Find where the given text appears and provide that cell's center as [X, Y] coordinate. 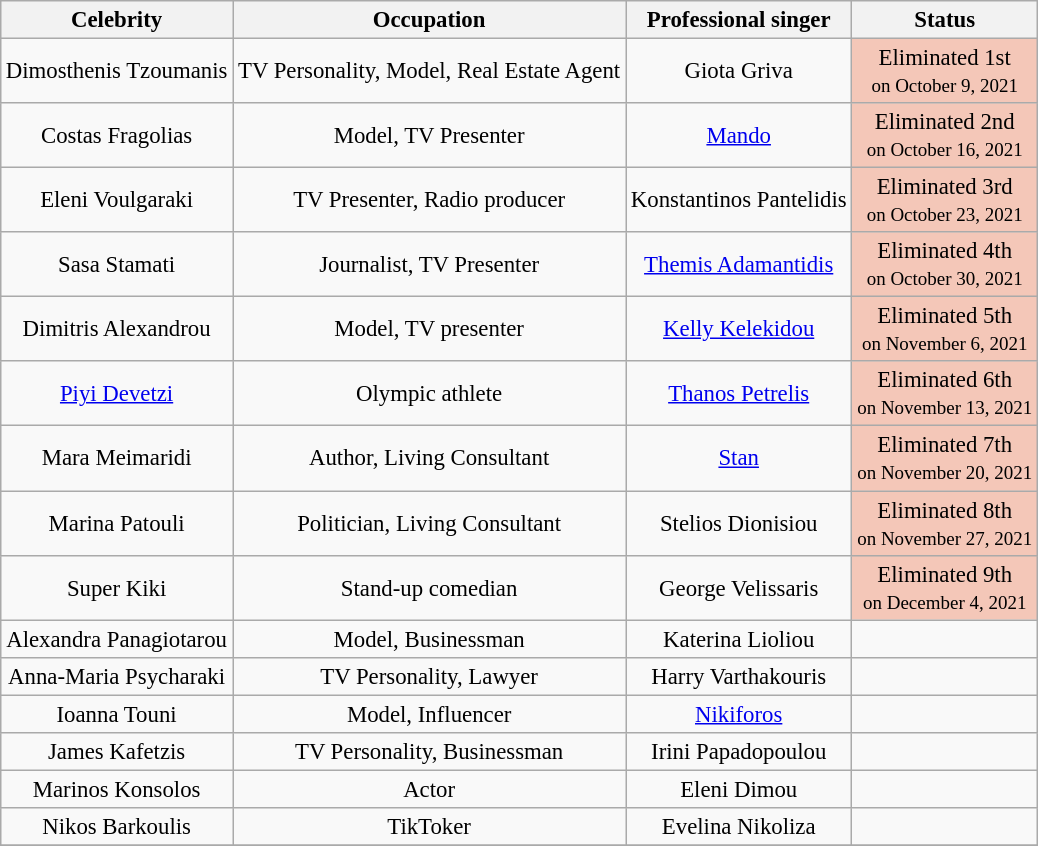
Stan [739, 458]
Giota Griva [739, 70]
Eliminated 9thon December 4, 2021 [945, 588]
Alexandra Panagiotarou [116, 639]
Eliminated 4thon October 30, 2021 [945, 264]
Katerina Lioliou [739, 639]
Dimosthenis Tzoumanis [116, 70]
Mara Meimaridi [116, 458]
Eliminated 5thon November 6, 2021 [945, 330]
Olympic athlete [430, 394]
Politician, Living Consultant [430, 522]
Nikos Barkoulis [116, 827]
Marinos Konsolos [116, 789]
Anna-Maria Psycharaki [116, 676]
TV Personality, Businessman [430, 751]
Stelios Dionisiou [739, 522]
Model, Businessman [430, 639]
TV Personality, Model, Real Estate Agent [430, 70]
Status [945, 20]
Stand-up comedian [430, 588]
Irini Papadopoulou [739, 751]
Nikiforos [739, 714]
Actor [430, 789]
Themis Adamantidis [739, 264]
TV Personality, Lawyer [430, 676]
Journalist, TV Presenter [430, 264]
Harry Varthakouris [739, 676]
Eliminated 3rdon October 23, 2021 [945, 200]
Thanos Petrelis [739, 394]
TV Presenter, Radio producer [430, 200]
Marina Patouli [116, 522]
Eliminated 2ndon October 16, 2021 [945, 136]
Dimitris Alexandrou [116, 330]
Eliminated 6thon November 13, 2021 [945, 394]
Eleni Voulgaraki [116, 200]
Sasa Stamati [116, 264]
Ioanna Touni [116, 714]
TikToker [430, 827]
Eliminated 1ston October 9, 2021 [945, 70]
Model, TV Presenter [430, 136]
Kelly Kelekidou [739, 330]
Evelina Nikoliza [739, 827]
Piyi Devetzi [116, 394]
Professional singer [739, 20]
Konstantinos Pantelidis [739, 200]
Eliminated 7thon November 20, 2021 [945, 458]
Eliminated 8thon November 27, 2021 [945, 522]
James Kafetzis [116, 751]
Mando [739, 136]
George Velissaris [739, 588]
Occupation [430, 20]
Costas Fragolias [116, 136]
Author, Living Consultant [430, 458]
Model, Influencer [430, 714]
Super Kiki [116, 588]
Celebrity [116, 20]
Eleni Dimou [739, 789]
Model, TV presenter [430, 330]
